Return the [X, Y] coordinate for the center point of the cell that contains the specified text.  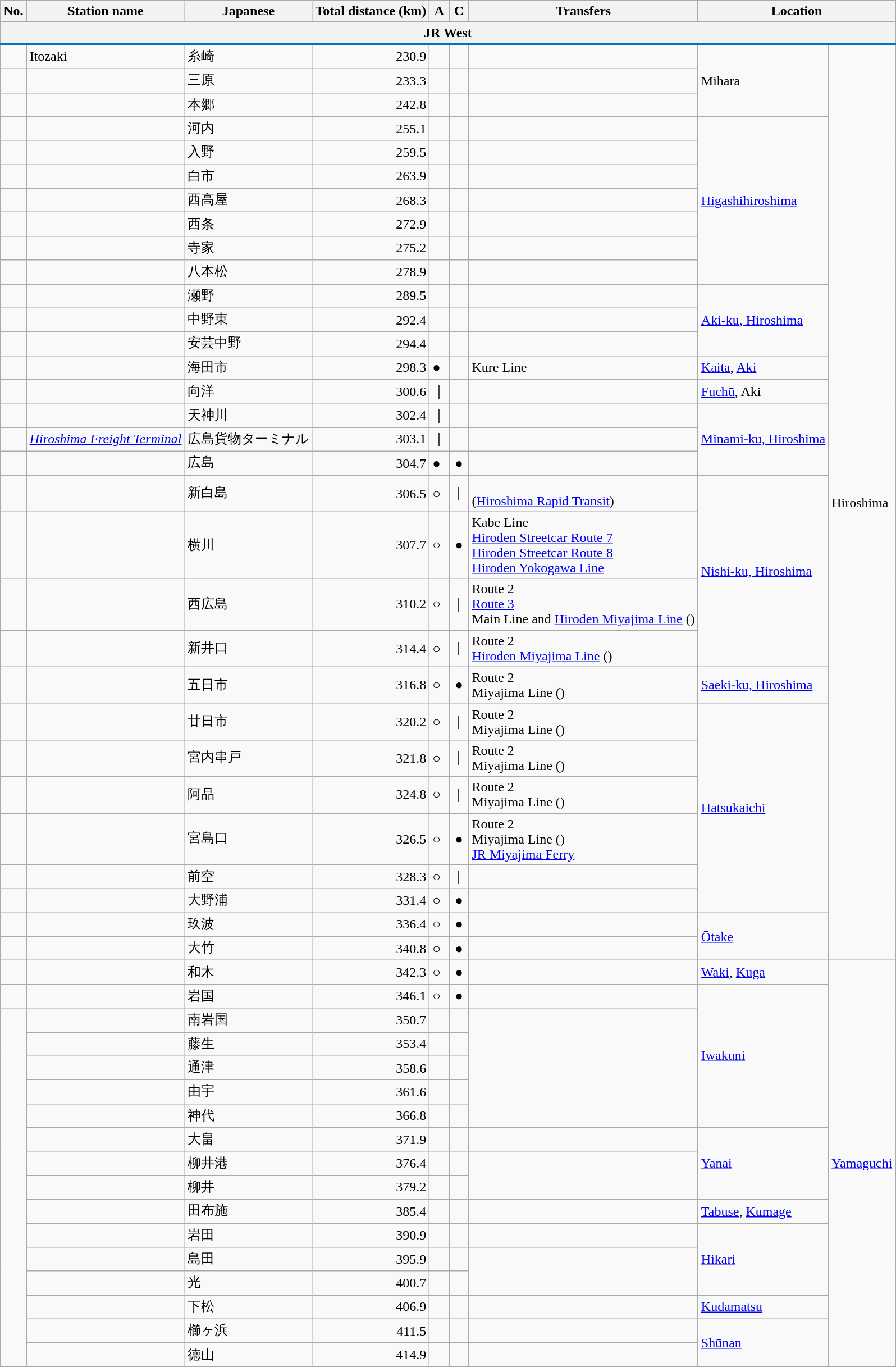
353.4 [371, 1045]
275.2 [371, 248]
JR West [448, 33]
336.4 [371, 924]
Hikari [763, 1259]
Shūnan [763, 1342]
白市 [248, 176]
光 [248, 1283]
306.5 [371, 493]
新白島 [248, 493]
Japanese [248, 11]
230.9 [371, 56]
Total distance (km) [371, 11]
阿品 [248, 794]
310.2 [371, 604]
宮内串戸 [248, 758]
371.9 [371, 1140]
柳井港 [248, 1164]
瀬野 [248, 297]
366.8 [371, 1115]
Station name [106, 11]
大畠 [248, 1140]
広島 [248, 463]
岩田 [248, 1236]
Iwakuni [763, 1056]
Hatsukaichi [763, 808]
新井口 [248, 648]
278.9 [371, 272]
292.4 [371, 320]
Aki-ku, Hiroshima [763, 320]
宮島口 [248, 839]
Mihara [763, 80]
289.5 [371, 297]
西条 [248, 225]
272.9 [371, 225]
向洋 [248, 392]
358.6 [371, 1068]
和木 [248, 973]
376.4 [371, 1164]
南岩国 [248, 1020]
298.3 [371, 367]
314.4 [371, 648]
326.5 [371, 839]
316.8 [371, 685]
340.8 [371, 948]
岩国 [248, 996]
328.3 [371, 877]
Minami-ku, Hiroshima [763, 439]
Route 2Hiroden Miyajima Line () [583, 648]
寺家 [248, 248]
385.4 [371, 1211]
西広島 [248, 604]
河内 [248, 129]
Ōtake [763, 937]
入野 [248, 153]
A [439, 11]
Route 2Miyajima Line () JR Miyajima Ferry [583, 839]
神代 [248, 1115]
361.6 [371, 1092]
(Hiroshima Rapid Transit) [583, 493]
広島貨物ターミナル [248, 439]
西高屋 [248, 200]
Yamaguchi [862, 1164]
242.8 [371, 104]
横川 [248, 545]
346.1 [371, 996]
徳山 [248, 1355]
八本松 [248, 272]
Higashihiroshima [763, 201]
320.2 [371, 721]
Tabuse, Kumage [763, 1211]
406.9 [371, 1307]
大竹 [248, 948]
411.5 [371, 1331]
307.7 [371, 545]
海田市 [248, 367]
268.3 [371, 200]
大野浦 [248, 901]
Hiroshima Freight Terminal [106, 439]
233.3 [371, 81]
Nishi-ku, Hiroshima [763, 571]
玖波 [248, 924]
350.7 [371, 1020]
255.1 [371, 129]
田布施 [248, 1211]
安芸中野 [248, 344]
321.8 [371, 758]
No. [13, 11]
302.4 [371, 416]
藤生 [248, 1045]
Kaita, Aki [763, 367]
通津 [248, 1068]
島田 [248, 1259]
Waki, Kuga [763, 973]
400.7 [371, 1283]
下松 [248, 1307]
由宇 [248, 1092]
前空 [248, 877]
259.5 [371, 153]
櫛ヶ浜 [248, 1331]
324.8 [371, 794]
Kudamatsu [763, 1307]
C [459, 11]
303.1 [371, 439]
304.7 [371, 463]
294.4 [371, 344]
379.2 [371, 1187]
三原 [248, 81]
Fuchū, Aki [763, 392]
Kure Line [583, 367]
Location [797, 11]
本郷 [248, 104]
廿日市 [248, 721]
Transfers [583, 11]
390.9 [371, 1236]
Kabe Line Hiroden Streetcar Route 7 Hiroden Streetcar Route 8Hiroden Yokogawa Line [583, 545]
Itozaki [106, 56]
300.6 [371, 392]
天神川 [248, 416]
中野東 [248, 320]
342.3 [371, 973]
柳井 [248, 1187]
五日市 [248, 685]
Route 2 Route 3Main Line and Hiroden Miyajima Line () [583, 604]
Yanai [763, 1164]
263.9 [371, 176]
331.4 [371, 901]
Hiroshima [862, 502]
Saeki-ku, Hiroshima [763, 685]
414.9 [371, 1355]
糸崎 [248, 56]
395.9 [371, 1259]
